Return (x, y) of the center of cell containing provided text 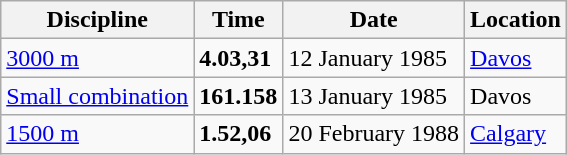
12 January 1985 (374, 58)
20 February 1988 (374, 134)
4.03,31 (238, 58)
Calgary (516, 134)
Small combination (98, 96)
Location (516, 20)
Discipline (98, 20)
Date (374, 20)
3000 m (98, 58)
Time (238, 20)
13 January 1985 (374, 96)
1500 m (98, 134)
161.158 (238, 96)
1.52,06 (238, 134)
